Return the [x, y] coordinate for the center point of the cell that contains the specified text.  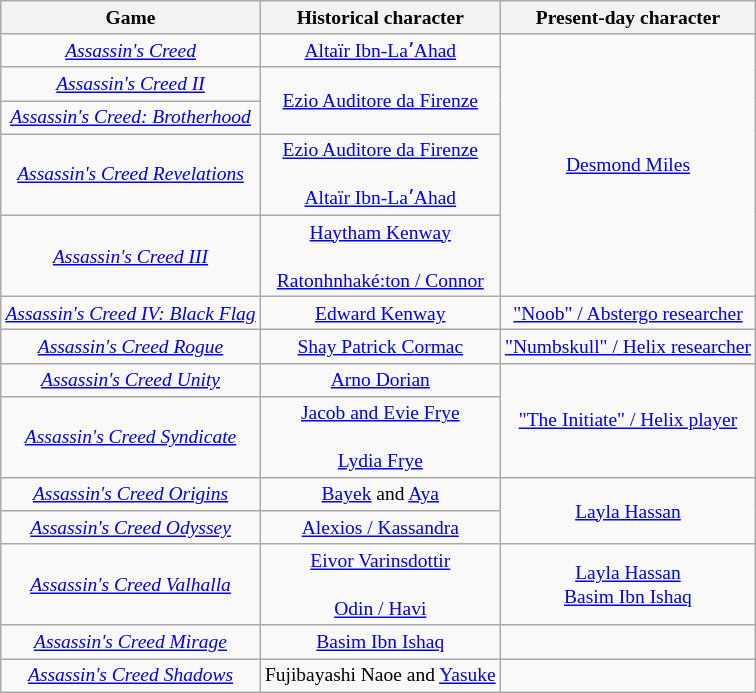
Ezio Auditore da Firenze [380, 100]
Fujibayashi Naoe and Yasuke [380, 676]
Assassin's Creed Shadows [131, 676]
Jacob and Evie FryeLydia Frye [380, 436]
Basim Ibn Ishaq [380, 642]
Layla HassanBasim Ibn Ishaq [628, 584]
Assassin's Creed IV: Black Flag [131, 312]
Assassin's Creed Valhalla [131, 584]
Assassin's Creed: Brotherhood [131, 118]
Ezio Auditore da FirenzeAltaïr Ibn-LaʼAhad [380, 174]
Shay Patrick Cormac [380, 346]
Historical character [380, 18]
Haytham KenwayRatonhnhaké:ton / Connor [380, 256]
Assassin's Creed Mirage [131, 642]
Arno Dorian [380, 380]
"Numbskull" / Helix researcher [628, 346]
Assassin's Creed II [131, 84]
Desmond Miles [628, 165]
Layla Hassan [628, 512]
Bayek and Aya [380, 494]
Assassin's Creed Rogue [131, 346]
Assassin's Creed III [131, 256]
Assassin's Creed Unity [131, 380]
Assassin's Creed [131, 50]
Eivor VarinsdottirOdin / Havi [380, 584]
Assassin's Creed Odyssey [131, 528]
Assassin's Creed Syndicate [131, 436]
Present-day character [628, 18]
"Noob" / Abstergo researcher [628, 312]
Alexios / Kassandra [380, 528]
"The Initiate" / Helix player [628, 420]
Assassin's Creed Revelations [131, 174]
Altaïr Ibn-LaʼAhad [380, 50]
Assassin's Creed Origins [131, 494]
Edward Kenway [380, 312]
Game [131, 18]
